Locate the cell with the specified text and output its (x, y) center coordinate. 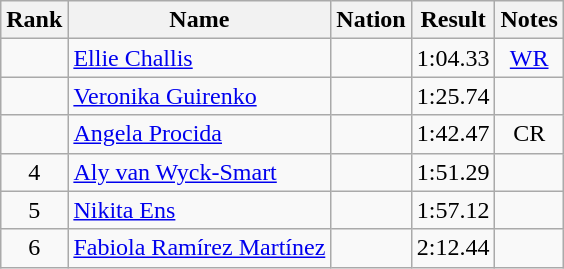
Angela Procida (200, 134)
Name (200, 20)
WR (529, 58)
Ellie Challis (200, 58)
1:25.74 (453, 96)
Notes (529, 20)
1:04.33 (453, 58)
CR (529, 134)
Result (453, 20)
1:57.12 (453, 210)
5 (34, 210)
Nation (371, 20)
1:51.29 (453, 172)
2:12.44 (453, 248)
Fabiola Ramírez Martínez (200, 248)
4 (34, 172)
Veronika Guirenko (200, 96)
1:42.47 (453, 134)
Rank (34, 20)
Aly van Wyck-Smart (200, 172)
Nikita Ens (200, 210)
6 (34, 248)
